Capture the cell that displays the provided text and extract its [X, Y] central coordinate. 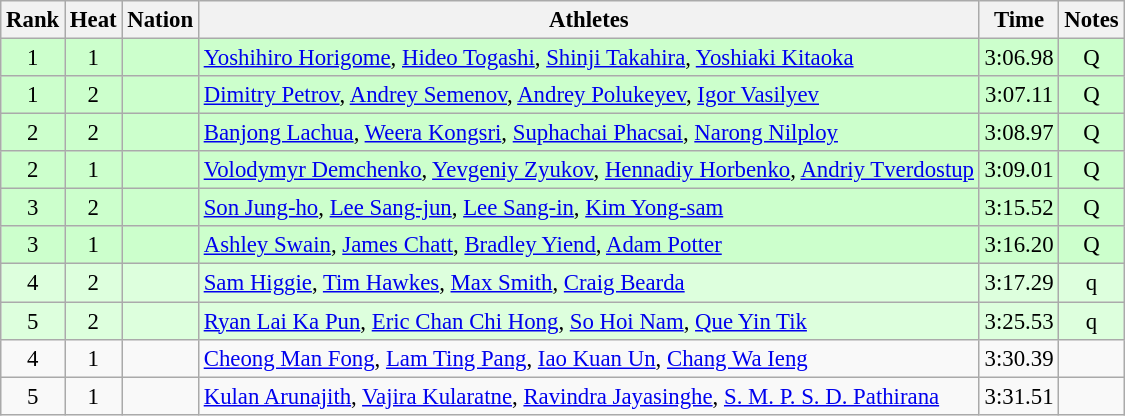
3:17.29 [1019, 283]
Son Jung-ho, Lee Sang-jun, Lee Sang-in, Kim Yong-sam [588, 208]
Banjong Lachua, Weera Kongsri, Suphachai Phacsai, Narong Nilploy [588, 133]
3:15.52 [1019, 208]
Notes [1092, 20]
3:06.98 [1019, 58]
Ashley Swain, James Chatt, Bradley Yiend, Adam Potter [588, 245]
Ryan Lai Ka Pun, Eric Chan Chi Hong, So Hoi Nam, Que Yin Tik [588, 321]
Cheong Man Fong, Lam Ting Pang, Iao Kuan Un, Chang Wa Ieng [588, 358]
3:25.53 [1019, 321]
Rank [33, 20]
3:31.51 [1019, 396]
Volodymyr Demchenko, Yevgeniy Zyukov, Hennadiy Horbenko, Andriy Tverdostup [588, 170]
3:08.97 [1019, 133]
Yoshihiro Horigome, Hideo Togashi, Shinji Takahira, Yoshiaki Kitaoka [588, 58]
Heat [94, 20]
Dimitry Petrov, Andrey Semenov, Andrey Polukeyev, Igor Vasilyev [588, 95]
Athletes [588, 20]
3:16.20 [1019, 245]
Time [1019, 20]
Sam Higgie, Tim Hawkes, Max Smith, Craig Bearda [588, 283]
3:07.11 [1019, 95]
Kulan Arunajith, Vajira Kularatne, Ravindra Jayasinghe, S. M. P. S. D. Pathirana [588, 396]
Nation [160, 20]
3:09.01 [1019, 170]
3:30.39 [1019, 358]
